Scan for the cell matching the given text and deliver its (X, Y) coordinate at center. 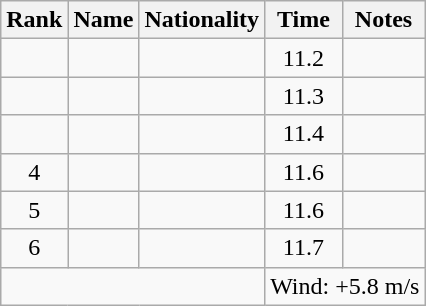
11.4 (304, 134)
Notes (384, 20)
5 (34, 210)
Nationality (202, 20)
4 (34, 172)
11.2 (304, 58)
Time (304, 20)
11.7 (304, 248)
6 (34, 248)
Rank (34, 20)
11.3 (304, 96)
Name (104, 20)
Wind: +5.8 m/s (345, 286)
